Find where the given text appears and provide that cell's center as (X, Y) coordinate. 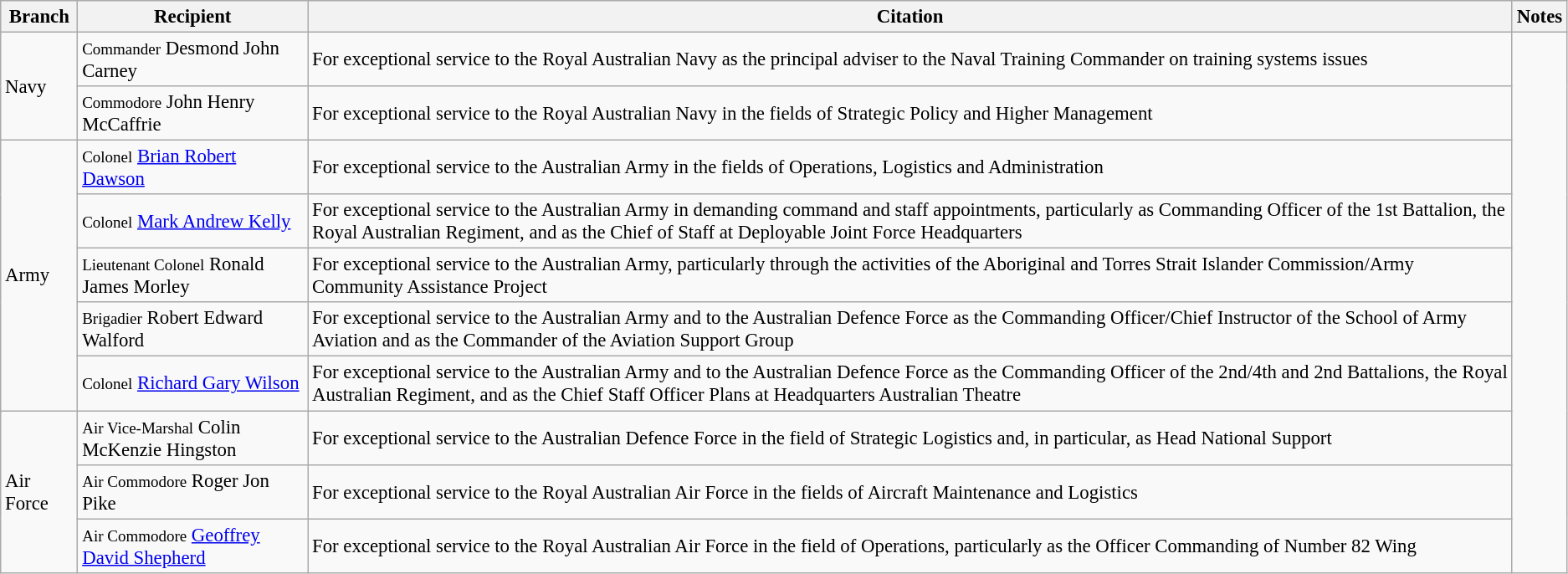
Colonel Richard Gary Wilson (192, 383)
Commander Desmond John Carney (192, 60)
Citation (910, 17)
Colonel Mark Andrew Kelly (192, 221)
For exceptional service to the Royal Australian Navy in the fields of Strategic Policy and Higher Management (910, 114)
For exceptional service to the Royal Australian Navy as the principal adviser to the Naval Training Commander on training systems issues (910, 60)
Air Commodore Geoffrey David Shepherd (192, 546)
Brigadier Robert Edward Walford (192, 330)
Air Vice-Marshal Colin McKenzie Hingston (192, 438)
Colonel Brian Robert Dawson (192, 167)
Recipient (192, 17)
For exceptional service to the Royal Australian Air Force in the fields of Aircraft Maintenance and Logistics (910, 492)
For exceptional service to the Australian Defence Force in the field of Strategic Logistics and, in particular, as Head National Support (910, 438)
Notes (1540, 17)
For exceptional service to the Royal Australian Air Force in the field of Operations, particularly as the Officer Commanding of Number 82 Wing (910, 546)
Branch (39, 17)
Navy (39, 87)
Commodore John Henry McCaffrie (192, 114)
Army (39, 276)
For exceptional service to the Australian Army in the fields of Operations, Logistics and Administration (910, 167)
Lieutenant Colonel Ronald James Morley (192, 276)
Air Force (39, 492)
Air Commodore Roger Jon Pike (192, 492)
